Search for the cell housing the specified text and yield its (X, Y) center coordinate. 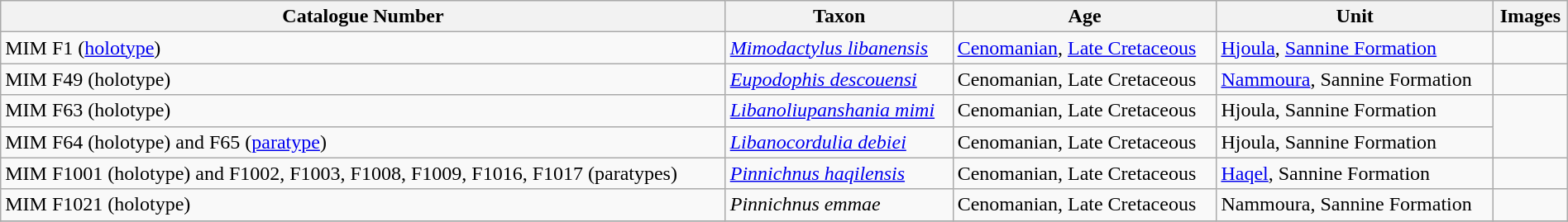
Libanocordulia debiei (839, 142)
Haqel, Sannine Formation (1355, 173)
Catalogue Number (363, 17)
MIM F1021 (holotype) (363, 205)
Pinnichnus emmae (839, 205)
MIM F1001 (holotype) and F1002, F1003, F1008, F1009, F1016, F1017 (paratypes) (363, 173)
MIM F64 (holotype) and F65 (paratype) (363, 142)
MIM F1 (holotype) (363, 48)
Libanoliupanshania mimi (839, 111)
MIM F63 (holotype) (363, 111)
MIM F49 (holotype) (363, 79)
Age (1085, 17)
Unit (1355, 17)
Taxon (839, 17)
Mimodactylus libanensis (839, 48)
Images (1530, 17)
Eupodophis descouensi (839, 79)
Pinnichnus haqilensis (839, 173)
